Detect which cell encompasses the target text, then output its (x, y) center coordinate. 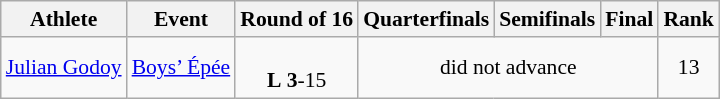
13 (688, 68)
Event (182, 19)
Quarterfinals (426, 19)
Semifinals (547, 19)
Rank (688, 19)
Round of 16 (296, 19)
L 3-15 (296, 68)
Athlete (64, 19)
Final (629, 19)
Julian Godoy (64, 68)
did not advance (508, 68)
Boys’ Épée (182, 68)
